Scan for the cell matching the given text and deliver its (X, Y) coordinate at center. 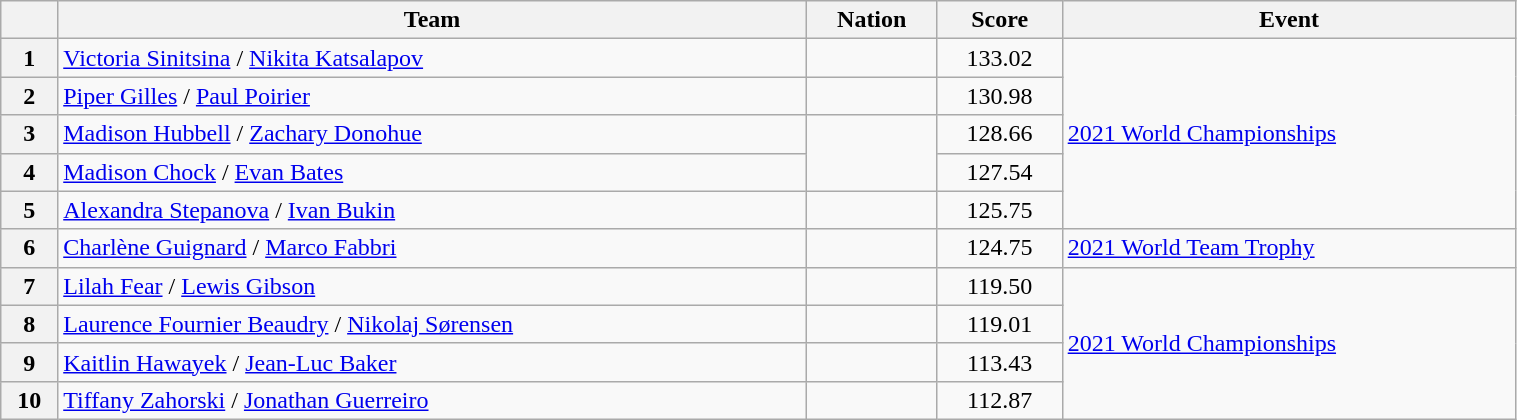
128.66 (1000, 134)
Victoria Sinitsina / Nikita Katsalapov (432, 58)
Tiffany Zahorski / Jonathan Guerreiro (432, 400)
130.98 (1000, 96)
8 (30, 324)
Madison Chock / Evan Bates (432, 172)
Team (432, 20)
Event (1289, 20)
4 (30, 172)
119.50 (1000, 286)
127.54 (1000, 172)
Nation (872, 20)
Laurence Fournier Beaudry / Nikolaj Sørensen (432, 324)
Alexandra Stepanova / Ivan Bukin (432, 210)
113.43 (1000, 362)
7 (30, 286)
Piper Gilles / Paul Poirier (432, 96)
Madison Hubbell / Zachary Donohue (432, 134)
112.87 (1000, 400)
Charlène Guignard / Marco Fabbri (432, 248)
6 (30, 248)
2021 World Team Trophy (1289, 248)
133.02 (1000, 58)
119.01 (1000, 324)
2 (30, 96)
Kaitlin Hawayek / Jean-Luc Baker (432, 362)
5 (30, 210)
9 (30, 362)
10 (30, 400)
1 (30, 58)
3 (30, 134)
125.75 (1000, 210)
124.75 (1000, 248)
Score (1000, 20)
Lilah Fear / Lewis Gibson (432, 286)
